For the text-containing cell, return its midpoint in [X, Y] coordinate format. 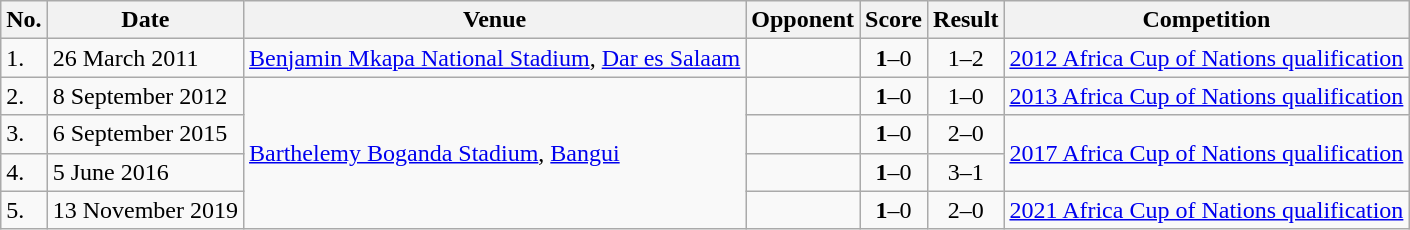
Opponent [803, 20]
Competition [1206, 20]
1. [24, 58]
Venue [495, 20]
2012 Africa Cup of Nations qualification [1206, 58]
5 June 2016 [145, 172]
6 September 2015 [145, 134]
8 September 2012 [145, 96]
4. [24, 172]
2013 Africa Cup of Nations qualification [1206, 96]
Score [894, 20]
1–2 [966, 58]
Result [966, 20]
2017 Africa Cup of Nations qualification [1206, 153]
No. [24, 20]
Benjamin Mkapa National Stadium, Dar es Salaam [495, 58]
3. [24, 134]
26 March 2011 [145, 58]
Date [145, 20]
13 November 2019 [145, 210]
3–1 [966, 172]
2. [24, 96]
5. [24, 210]
Barthelemy Boganda Stadium, Bangui [495, 153]
2021 Africa Cup of Nations qualification [1206, 210]
